Find where the given text appears and provide that cell's center as [x, y] coordinate. 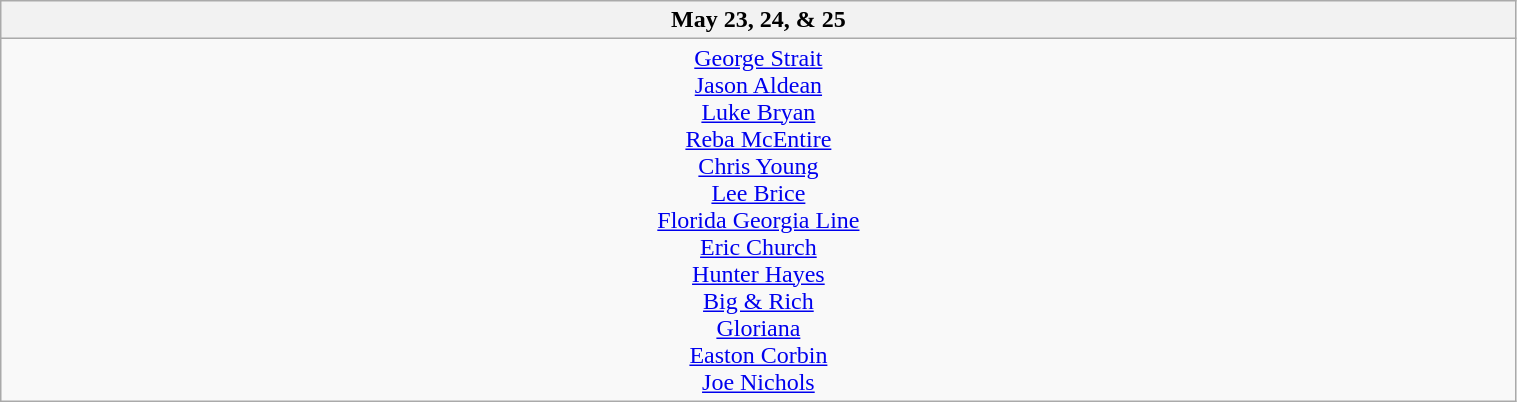
May 23, 24, & 25 [758, 20]
